Output the (x, y) coordinate of the center of the cell containing the given text.  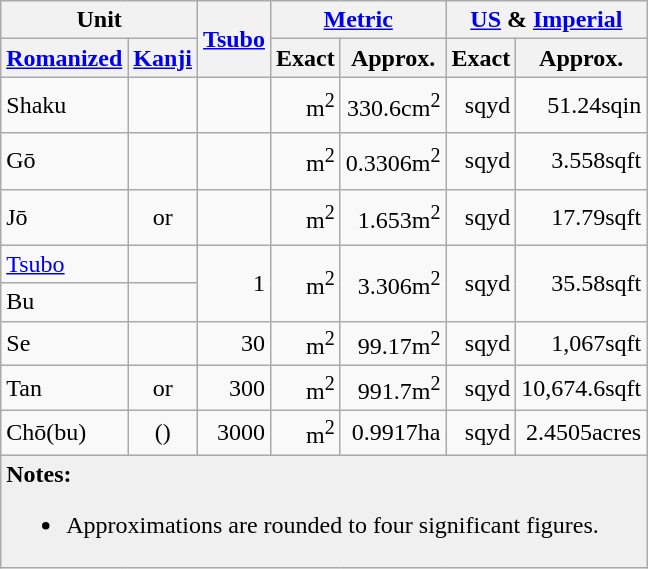
() (163, 432)
Unit (100, 20)
300 (234, 388)
US & Imperial (546, 20)
330.6cm2 (393, 105)
Tan (64, 388)
Metric (358, 20)
Shaku (64, 105)
99.17m2 (393, 344)
Notes:Approximations are rounded to four significant figures. (324, 512)
Chō(bu) (64, 432)
1 (234, 283)
3.306m2 (393, 283)
17.79sqft (582, 217)
Kanji (163, 58)
Jō (64, 217)
10,674.6sqft (582, 388)
Romanized (64, 58)
51.24sqin (582, 105)
Se (64, 344)
991.7m2 (393, 388)
1.653m2 (393, 217)
3000 (234, 432)
0.9917ha (393, 432)
3.558sqft (582, 161)
Gō (64, 161)
1,067sqft (582, 344)
Bu (64, 302)
30 (234, 344)
0.3306m2 (393, 161)
35.58sqft (582, 283)
2.4505acres (582, 432)
